Pinpoint the cell where the given text exists, returning its (X, Y) midpoint coordinate. 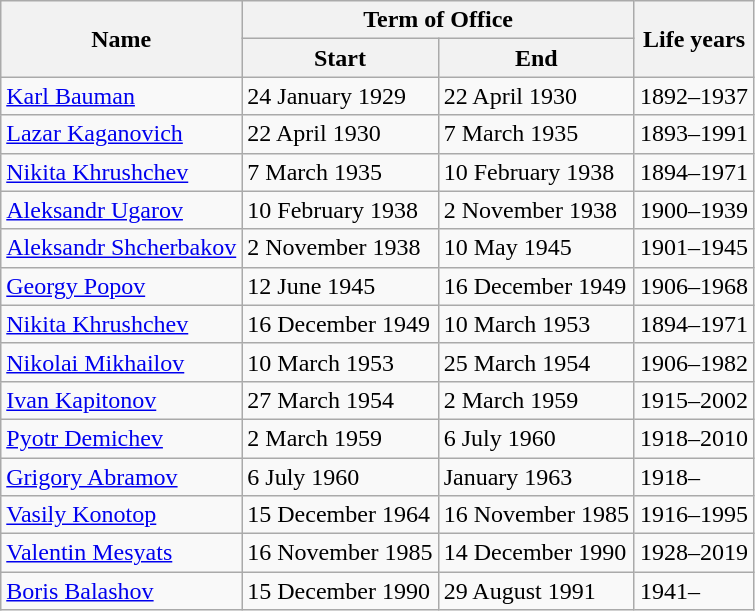
29 August 1991 (536, 591)
1906–1982 (694, 362)
Pyotr Demichev (122, 438)
27 March 1954 (340, 400)
1892–1937 (694, 96)
Grigory Abramov (122, 477)
Ivan Kapitonov (122, 400)
Start (340, 58)
25 March 1954 (536, 362)
10 May 1945 (536, 248)
14 December 1990 (536, 553)
Nikolai Mikhailov (122, 362)
15 December 1990 (340, 591)
1918– (694, 477)
1900–1939 (694, 210)
Karl Bauman (122, 96)
1918–2010 (694, 438)
1941– (694, 591)
Vasily Konotop (122, 515)
1915–2002 (694, 400)
Name (122, 39)
Life years (694, 39)
1901–1945 (694, 248)
Lazar Kaganovich (122, 134)
1916–1995 (694, 515)
15 December 1964 (340, 515)
Boris Balashov (122, 591)
Aleksandr Ugarov (122, 210)
1928–2019 (694, 553)
Aleksandr Shcherbakov (122, 248)
Valentin Mesyats (122, 553)
January 1963 (536, 477)
12 June 1945 (340, 286)
Georgy Popov (122, 286)
1906–1968 (694, 286)
End (536, 58)
Term of Office (438, 20)
24 January 1929 (340, 96)
1893–1991 (694, 134)
